Search for the cell housing the specified text and yield its (X, Y) center coordinate. 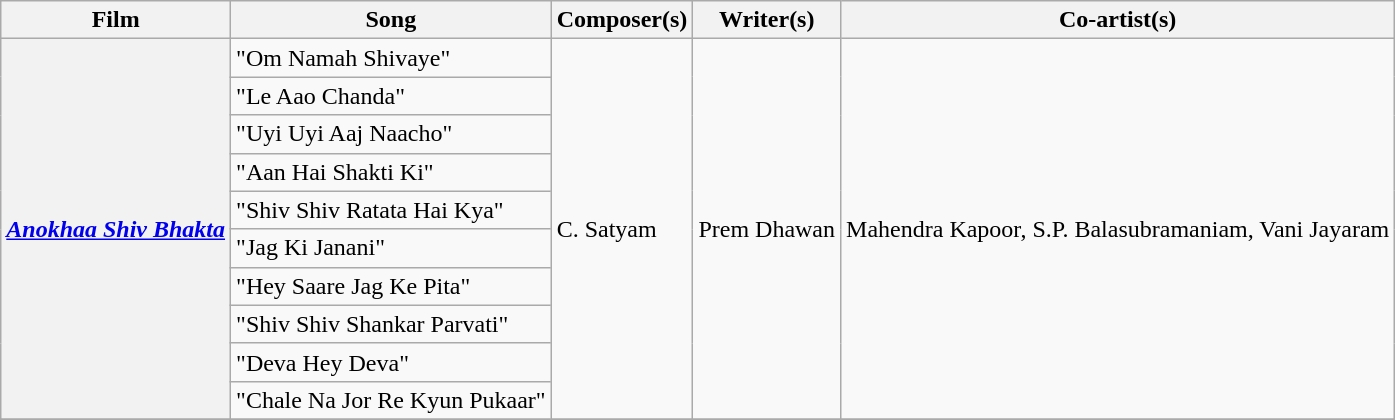
"Shiv Shiv Ratata Hai Kya" (392, 210)
"Jag Ki Janani" (392, 248)
C. Satyam (622, 230)
"Aan Hai Shakti Ki" (392, 172)
"Chale Na Jor Re Kyun Pukaar" (392, 400)
"Le Aao Chanda" (392, 96)
"Shiv Shiv Shankar Parvati" (392, 324)
Anokhaa Shiv Bhakta (116, 230)
"Uyi Uyi Aaj Naacho" (392, 134)
Writer(s) (767, 20)
"Deva Hey Deva" (392, 362)
Song (392, 20)
"Om Namah Shivaye" (392, 58)
Co-artist(s) (1118, 20)
Composer(s) (622, 20)
Film (116, 20)
Mahendra Kapoor, S.P. Balasubramaniam, Vani Jayaram (1118, 230)
"Hey Saare Jag Ke Pita" (392, 286)
Prem Dhawan (767, 230)
